Capture the cell that displays the provided text and extract its (X, Y) central coordinate. 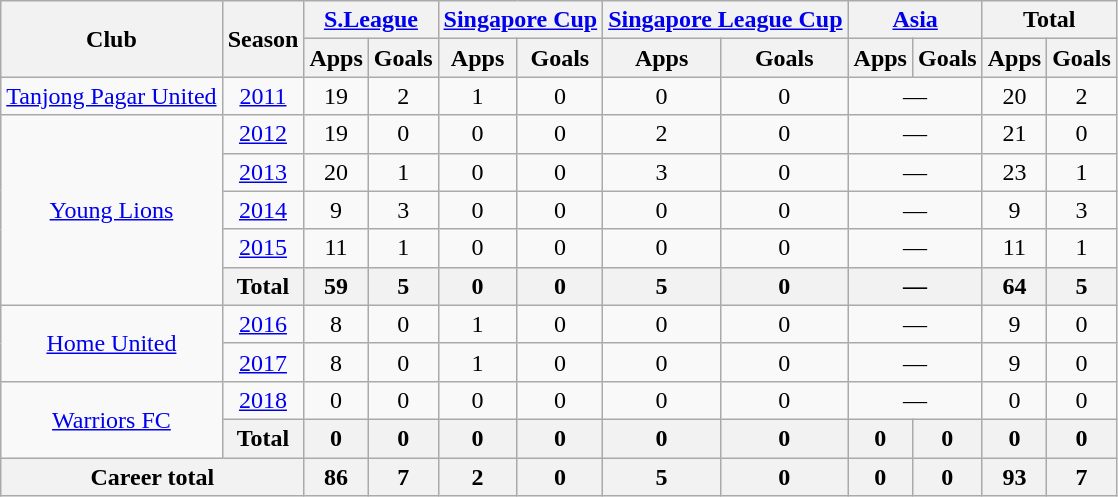
2013 (263, 172)
64 (1014, 286)
Home United (112, 343)
23 (1014, 172)
Young Lions (112, 210)
59 (336, 286)
Club (112, 39)
2011 (263, 96)
2014 (263, 210)
Career total (152, 477)
Season (263, 39)
2018 (263, 400)
Tanjong Pagar United (112, 96)
S.League (371, 20)
21 (1014, 134)
2017 (263, 362)
Asia (915, 20)
2012 (263, 134)
Singapore League Cup (726, 20)
Singapore Cup (520, 20)
2015 (263, 248)
86 (336, 477)
2016 (263, 324)
93 (1014, 477)
Warriors FC (112, 419)
